Extract the [X, Y] coordinate from the center of the cell holding the provided text.  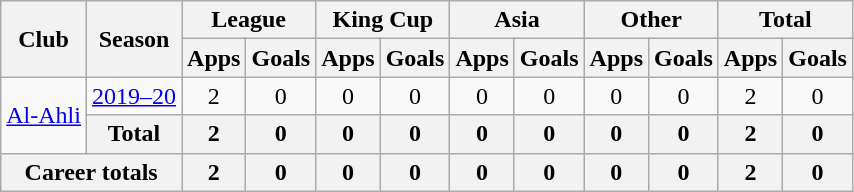
Asia [517, 20]
Season [134, 39]
League [249, 20]
King Cup [383, 20]
Career totals [92, 172]
2019–20 [134, 96]
Al-Ahli [44, 115]
Other [651, 20]
Club [44, 39]
